Return [X, Y] of the center of cell containing provided text 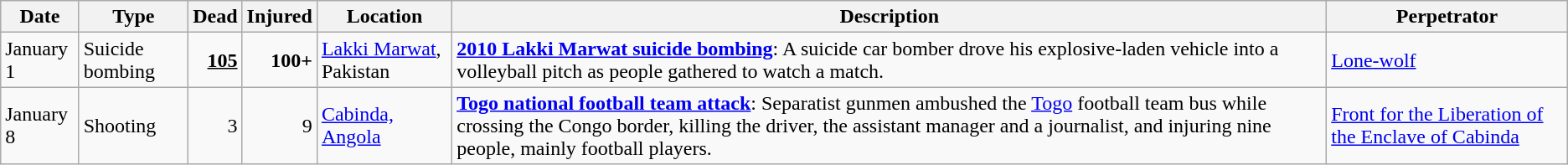
Dead [215, 17]
Perpetrator [1447, 17]
Date [40, 17]
Location [384, 17]
Suicide bombing [134, 60]
Description [890, 17]
Type [134, 17]
Lone-wolf [1447, 60]
Cabinda, Angola [384, 126]
January 8 [40, 126]
Front for the Liberation of the Enclave of Cabinda [1447, 126]
Injured [280, 17]
100+ [280, 60]
Lakki Marwat, Pakistan [384, 60]
9 [280, 126]
3 [215, 126]
January 1 [40, 60]
105 [215, 60]
Shooting [134, 126]
